Provide the (X, Y) coordinate of the cell's center where the given text is located.  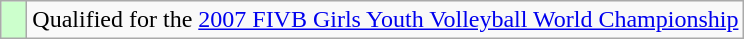
Qualified for the 2007 FIVB Girls Youth Volleyball World Championship (386, 20)
